Detect which cell encompasses the target text, then output its [X, Y] center coordinate. 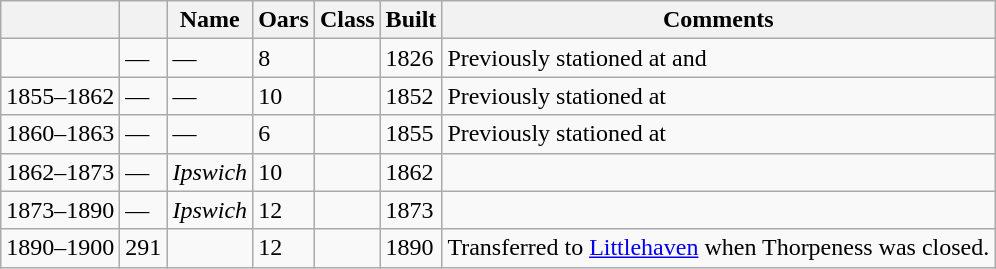
Name [210, 20]
Built [411, 20]
Previously stationed at and [718, 58]
6 [284, 134]
1860–1863 [60, 134]
Comments [718, 20]
1873 [411, 210]
291 [144, 248]
1852 [411, 96]
8 [284, 58]
1862–1873 [60, 172]
Transferred to Littlehaven when Thorpeness was closed. [718, 248]
1873–1890 [60, 210]
1855–1862 [60, 96]
1890–1900 [60, 248]
1862 [411, 172]
1890 [411, 248]
1855 [411, 134]
Oars [284, 20]
Class [347, 20]
1826 [411, 58]
